Pinpoint the cell where the given text exists, returning its [x, y] midpoint coordinate. 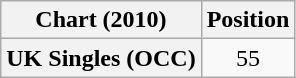
UK Singles (OCC) [101, 58]
Position [248, 20]
55 [248, 58]
Chart (2010) [101, 20]
